Locate the cell with the specified text and output its [x, y] center coordinate. 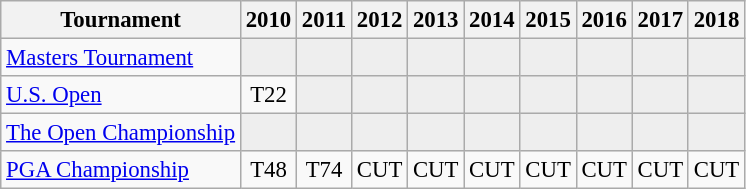
2015 [548, 20]
PGA Championship [121, 170]
2013 [436, 20]
T22 [268, 95]
2011 [324, 20]
2018 [716, 20]
T48 [268, 170]
Masters Tournament [121, 58]
The Open Championship [121, 133]
2016 [604, 20]
2014 [492, 20]
2010 [268, 20]
U.S. Open [121, 95]
2012 [379, 20]
Tournament [121, 20]
T74 [324, 170]
2017 [660, 20]
